Return the [X, Y] coordinate for the center point of the cell that contains the specified text.  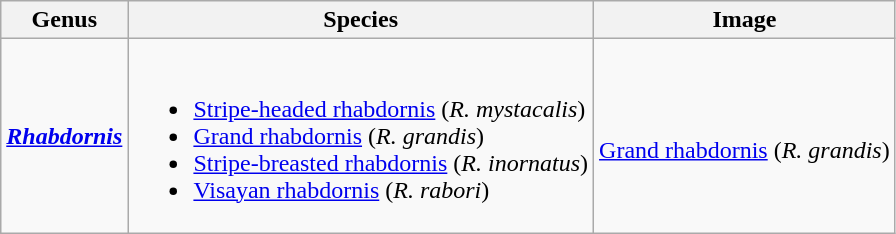
Rhabdornis [64, 136]
Stripe-headed rhabdornis (R. mystacalis)Grand rhabdornis (R. grandis)Stripe-breasted rhabdornis (R. inornatus)Visayan rhabdornis (R. rabori) [361, 136]
Genus [64, 20]
Grand rhabdornis (R. grandis) [745, 136]
Species [361, 20]
Image [745, 20]
